Return [x, y] of the center of cell containing provided text 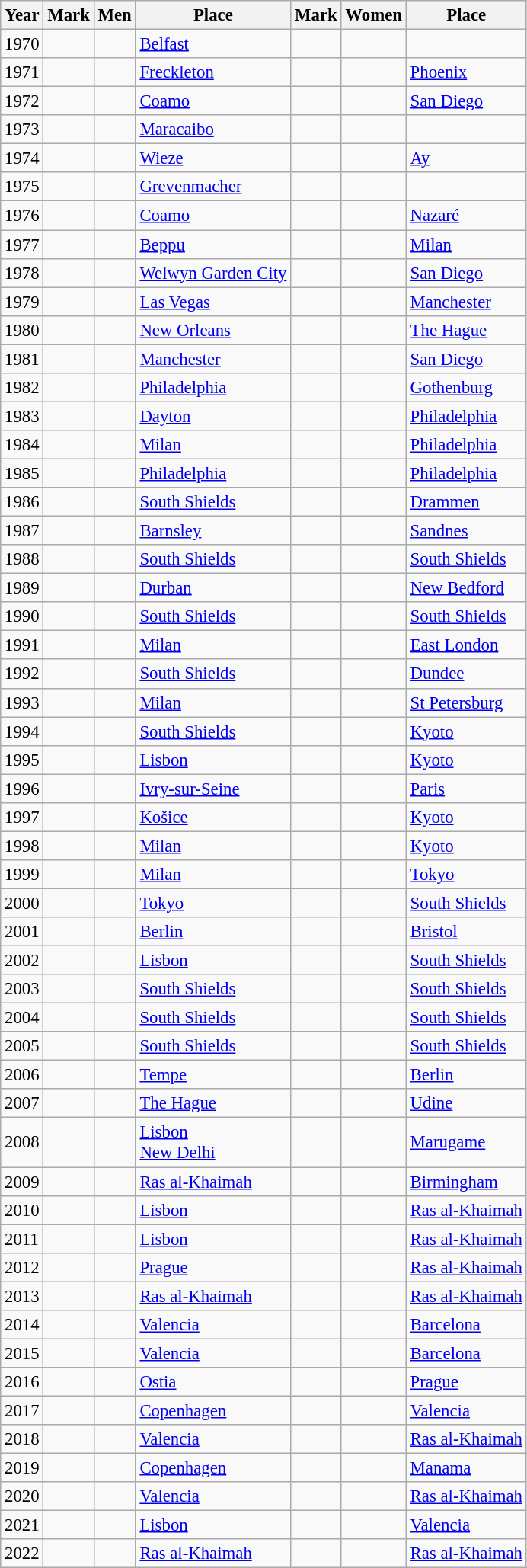
New Bedford [466, 588]
1984 [22, 445]
1986 [22, 502]
Maracaibo [213, 130]
Sandnes [466, 531]
1973 [22, 130]
2015 [22, 1353]
1991 [22, 645]
1974 [22, 158]
Men [114, 15]
1977 [22, 245]
1997 [22, 818]
2019 [22, 1468]
1992 [22, 674]
Ostia [213, 1382]
1994 [22, 731]
2007 [22, 1104]
Udine [466, 1104]
2008 [22, 1143]
2001 [22, 932]
Birmingham [466, 1182]
1979 [22, 302]
2011 [22, 1239]
1987 [22, 531]
Tempe [213, 1075]
East London [466, 645]
1995 [22, 760]
2010 [22, 1210]
New Orleans [213, 330]
Beppu [213, 245]
1975 [22, 187]
1982 [22, 388]
Ay [466, 158]
Ivry-sur-Seine [213, 789]
1999 [22, 875]
2003 [22, 989]
Manama [466, 1468]
Košice [213, 818]
2018 [22, 1439]
Grevenmacher [213, 187]
1985 [22, 473]
2016 [22, 1382]
2017 [22, 1410]
Women [373, 15]
Wieze [213, 158]
1981 [22, 359]
1993 [22, 702]
2009 [22, 1182]
2014 [22, 1325]
Marugame [466, 1143]
Freckleton [213, 72]
1972 [22, 101]
Paris [466, 789]
Las Vegas [213, 302]
Durban [213, 588]
2006 [22, 1075]
1996 [22, 789]
1980 [22, 330]
1971 [22, 72]
2004 [22, 1018]
1970 [22, 44]
Drammen [466, 502]
Dayton [213, 416]
Belfast [213, 44]
1983 [22, 416]
Year [22, 15]
1990 [22, 616]
Welwyn Garden City [213, 273]
Gothenburg [466, 388]
1988 [22, 559]
2012 [22, 1267]
Phoenix [466, 72]
Dundee [466, 674]
2000 [22, 903]
1976 [22, 216]
1998 [22, 846]
1978 [22, 273]
2002 [22, 961]
Barnsley [213, 531]
LisbonNew Delhi [213, 1143]
2021 [22, 1525]
St Petersburg [466, 702]
Nazaré [466, 216]
2022 [22, 1554]
1989 [22, 588]
Bristol [466, 932]
2005 [22, 1046]
2013 [22, 1296]
2020 [22, 1496]
